Output the [X, Y] coordinate of the center of the cell containing the given text.  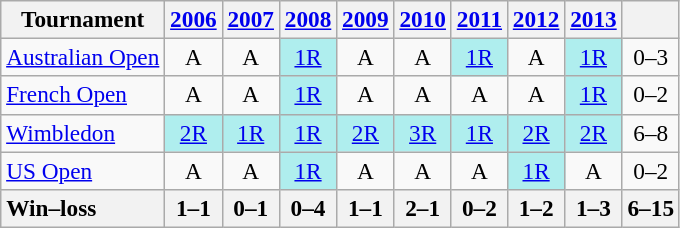
2007 [250, 19]
2013 [594, 19]
US Open [83, 170]
0–3 [650, 57]
2011 [479, 19]
Wimbledon [83, 133]
2008 [308, 19]
French Open [83, 95]
1–2 [536, 208]
2012 [536, 19]
Tournament [83, 19]
0–4 [308, 208]
Australian Open [83, 57]
3R [422, 133]
6–15 [650, 208]
Win–loss [83, 208]
1–3 [594, 208]
6–8 [650, 133]
2010 [422, 19]
2–1 [422, 208]
0–1 [250, 208]
2009 [366, 19]
2006 [194, 19]
